Return (x, y) of the center of cell containing provided text 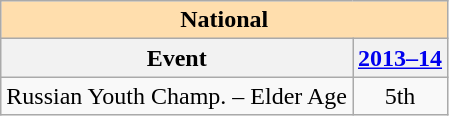
2013–14 (400, 58)
National (224, 20)
Russian Youth Champ. – Elder Age (177, 96)
5th (400, 96)
Event (177, 58)
